Identify which cell holds the provided text, then report its (x, y) central coordinate. 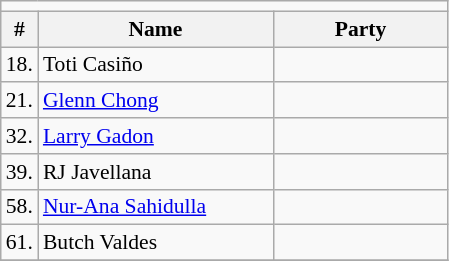
Larry Gadon (156, 136)
21. (20, 101)
18. (20, 65)
Name (156, 29)
32. (20, 136)
Butch Valdes (156, 243)
Party (360, 29)
Glenn Chong (156, 101)
61. (20, 243)
Nur-Ana Sahidulla (156, 207)
# (20, 29)
Toti Casiño (156, 65)
58. (20, 207)
39. (20, 172)
RJ Javellana (156, 172)
